Locate the cell with the specified text and output its (X, Y) center coordinate. 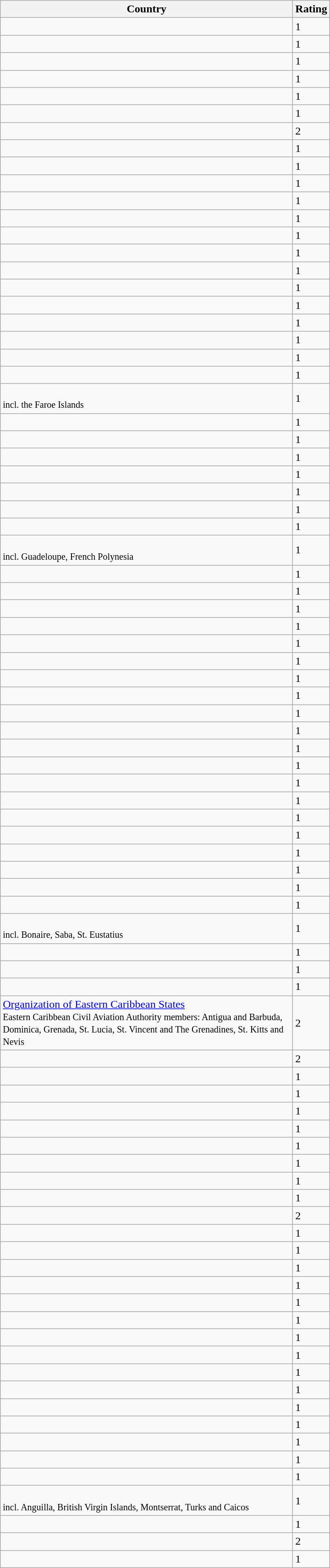
Country (147, 9)
incl. Bonaire, Saba, St. Eustatius (147, 928)
Rating (311, 9)
incl. Anguilla, British Virgin Islands, Montserrat, Turks and Caicos (147, 1500)
incl. the Faroe Islands (147, 398)
incl. Guadeloupe, French Polynesia (147, 550)
